Return [X, Y] of the center of cell containing provided text 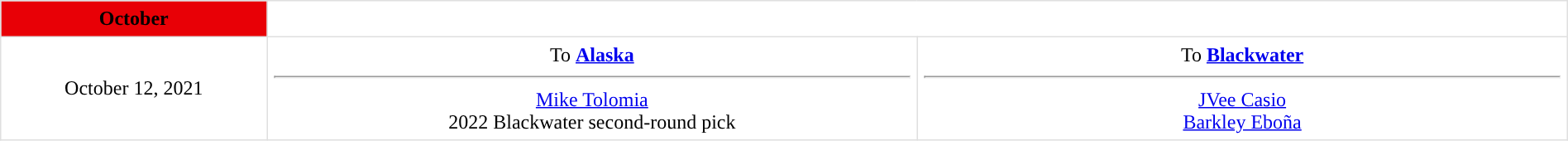
To BlackwaterJVee CasioBarkley Eboña [1242, 88]
October 12, 2021 [134, 88]
October [134, 19]
To AlaskaMike Tolomia2022 Blackwater second-round pick [592, 88]
